Provide the [x, y] coordinate of the cell's center where the given text is located.  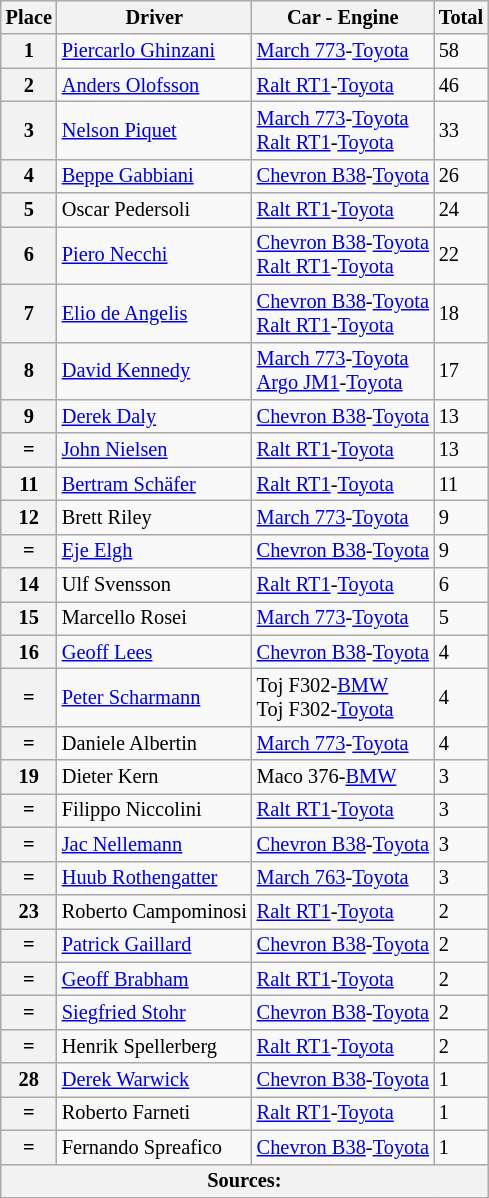
Beppe Gabbiani [154, 176]
Bertram Schäfer [154, 484]
15 [29, 618]
Driver [154, 17]
Geoff Brabham [154, 979]
17 [461, 371]
Dieter Kern [154, 777]
Henrik Spellerberg [154, 1046]
Piero Necchi [154, 255]
Jac Nellemann [154, 844]
Patrick Gaillard [154, 945]
Brett Riley [154, 517]
Peter Scharmann [154, 697]
Piercarlo Ghinzani [154, 51]
24 [461, 210]
Total [461, 17]
22 [461, 255]
Maco 376-BMW [343, 777]
Roberto Campominosi [154, 911]
14 [29, 585]
26 [461, 176]
Roberto Farneti [154, 1113]
Siegfried Stohr [154, 1012]
16 [29, 652]
Derek Warwick [154, 1080]
David Kennedy [154, 371]
Daniele Albertin [154, 743]
18 [461, 313]
8 [29, 371]
Fernando Spreafico [154, 1147]
Nelson Piquet [154, 130]
Derek Daly [154, 416]
Toj F302-BMWToj F302-Toyota [343, 697]
John Nielsen [154, 450]
Place [29, 17]
Car - Engine [343, 17]
Marcello Rosei [154, 618]
23 [29, 911]
Huub Rothengatter [154, 878]
Geoff Lees [154, 652]
33 [461, 130]
Eje Elgh [154, 551]
12 [29, 517]
19 [29, 777]
Anders Olofsson [154, 85]
March 763-Toyota [343, 878]
March 773-ToyotaArgo JM1-Toyota [343, 371]
Oscar Pedersoli [154, 210]
Filippo Niccolini [154, 810]
46 [461, 85]
Ulf Svensson [154, 585]
7 [29, 313]
Elio de Angelis [154, 313]
March 773-ToyotaRalt RT1-Toyota [343, 130]
58 [461, 51]
Sources: [244, 1181]
28 [29, 1080]
